Capture the cell that displays the provided text and extract its [X, Y] central coordinate. 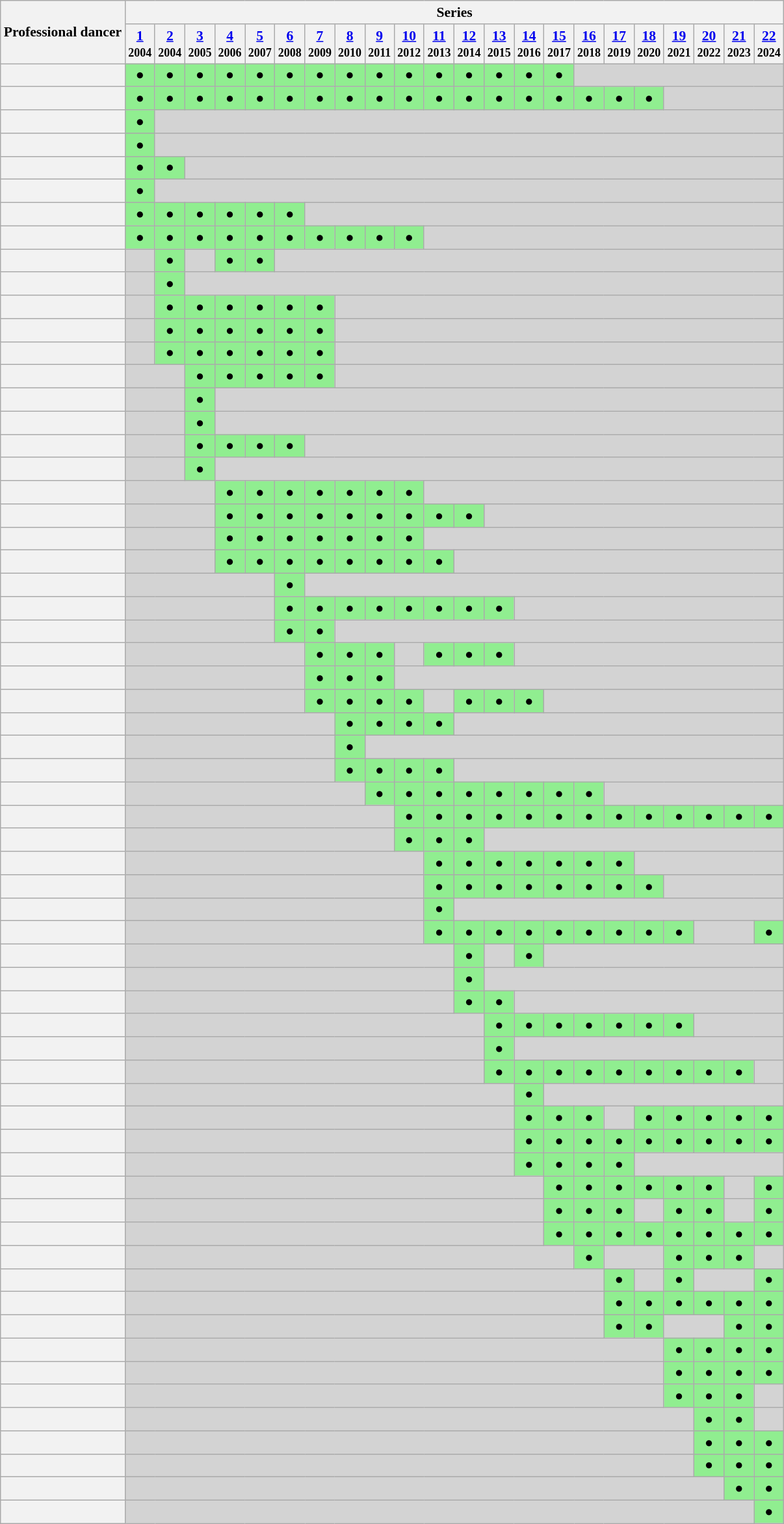
52007 [260, 44]
102012 [409, 44]
172019 [619, 44]
Professional dancer [62, 33]
92011 [380, 44]
122014 [469, 44]
182020 [649, 44]
132015 [499, 44]
212023 [739, 44]
32005 [200, 44]
152017 [559, 44]
42006 [230, 44]
162018 [589, 44]
82010 [350, 44]
62008 [290, 44]
72009 [320, 44]
222024 [769, 44]
112013 [439, 44]
202022 [709, 44]
142016 [529, 44]
12004 [140, 44]
Series [454, 12]
192021 [679, 44]
22004 [170, 44]
